Determine the [x, y] coordinate at the center of the cell enclosing the given text.  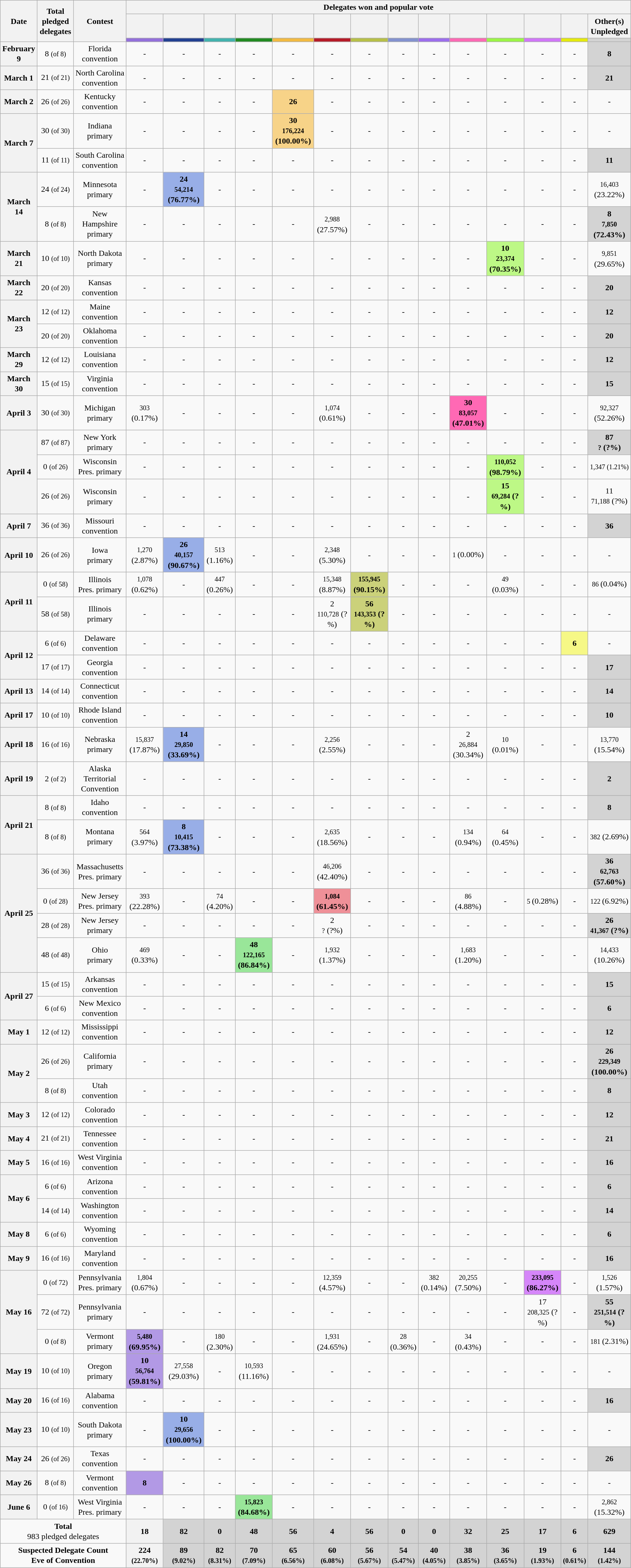
MassachusettsPres. primary [100, 872]
82(8.31%) [220, 1555]
South Dakotaprimary [100, 1430]
May 6 [19, 1198]
May 19 [19, 1371]
April 11 [19, 602]
April 27 [19, 996]
Connecticutconvention [100, 691]
Vermontconvention [100, 1483]
24 (of 24) [56, 189]
10 29,656 (100.00%) [184, 1430]
1,084 (61.45%) [332, 901]
Kentuckyconvention [100, 102]
26 41,367 (?%) [609, 926]
0 (of 72) [56, 1283]
April 21 [19, 825]
2 (of 2) [56, 779]
32 [468, 1531]
36 [609, 526]
11 [609, 160]
155,945 (90.15%) [369, 584]
30 176,224 (100.00%) [293, 131]
Rhode Islandconvention [100, 715]
2,256 (2.55%) [332, 744]
Date [19, 21]
86 (0.04%) [609, 584]
82 [184, 1531]
13,770 (15.54%) [609, 744]
87 ? (?%) [609, 442]
181 (2.31%) [609, 1341]
10 (0.01%) [506, 744]
2 ? (?%) [332, 926]
49 (0.03%) [506, 584]
May 23 [19, 1430]
March 1 [19, 78]
393 (22.28%) [145, 901]
18 [145, 1531]
382 (0.14%) [434, 1283]
April 19 [19, 779]
Missouriconvention [100, 526]
629 [609, 1531]
0 (of 26) [56, 467]
Utahconvention [100, 1091]
15,823 (84.68%) [254, 1507]
2 [609, 779]
60(6.08%) [332, 1555]
South Carolinaconvention [100, 160]
Suspected Delegate CountEve of Convention [63, 1555]
70(7.09%) [254, 1555]
26 229,349 (100.00%) [609, 1062]
Total983 pledged delegates [63, 1531]
April 10 [19, 555]
March 2 [19, 102]
March 23 [19, 324]
May 5 [19, 1162]
March 29 [19, 360]
56(5.67%) [369, 1555]
May 4 [19, 1139]
April 3 [19, 413]
1,270 (2.87%) [145, 555]
Maineconvention [100, 312]
June 6 [19, 1507]
5 (0.28%) [543, 901]
8 7,850 (72.43%) [609, 224]
May 3 [19, 1114]
Louisianaconvention [100, 360]
2,988 (27.57%) [332, 224]
North Dakotaprimary [100, 259]
2,348 (5.30%) [332, 555]
46,206 (42.40%) [332, 872]
89(9.02%) [184, 1555]
36 62,763 (57.60%) [609, 872]
New York primary [100, 442]
May 9 [19, 1259]
14,433 (10.26%) [609, 955]
Vermontprimary [100, 1341]
65(6.56%) [293, 1555]
14 29,850 (33.69%) [184, 744]
24 54,214 (76.77%) [184, 189]
April 25 [19, 913]
New JerseyPres. primary [100, 901]
Pennsylvania primary [100, 1312]
72 (of 72) [56, 1312]
March 21 [19, 259]
2,635 (18.56%) [332, 837]
New Hampshire primary [100, 224]
0 (of 58) [56, 584]
10,593 (11.16%) [254, 1371]
180 (2.30%) [220, 1341]
86 (4.88%) [468, 901]
Tennesseeconvention [100, 1139]
58 (of 58) [56, 614]
Alabamaconvention [100, 1400]
11 (of 11) [56, 160]
28 (of 28) [56, 926]
North Carolinaconvention [100, 78]
48 [254, 1531]
8 10,415 (73.38%) [184, 837]
March 22 [19, 288]
Virginiaconvention [100, 384]
New Jersey primary [100, 926]
May 1 [19, 1032]
Wisconsin primary [100, 496]
303 (0.17%) [145, 413]
West Virginiaconvention [100, 1162]
110,052 (98.79%) [506, 467]
April 7 [19, 526]
134 (0.94%) [468, 837]
1,347 (1.21%) [609, 467]
40(4.05%) [434, 1555]
March 30 [19, 384]
10 56,764 (59.81%) [145, 1371]
1 (0.00%) [468, 555]
May 20 [19, 1400]
513 (1.16%) [220, 555]
55 251,514 (?%) [609, 1312]
19(1.93%) [543, 1555]
2,862 (15.32%) [609, 1507]
April 18 [19, 744]
Coloradoconvention [100, 1114]
Texasconvention [100, 1459]
224(22.70%) [145, 1555]
Georgiaconvention [100, 667]
564 (3.97%) [145, 837]
Oklahomaconvention [100, 336]
1,078 (0.62%) [145, 584]
12,359 (4.57%) [332, 1283]
25 [506, 1531]
56 143,353 (?%) [369, 614]
122 (6.92%) [609, 901]
WisconsinPres. primary [100, 467]
15,348 (8.87%) [332, 584]
March 14 [19, 207]
Mississippiconvention [100, 1032]
10 23,374 (70.35%) [506, 259]
1,526 (1.57%) [609, 1283]
Floridaconvention [100, 54]
28 (0.36%) [403, 1341]
27,558 (29.03%) [184, 1371]
Delegates won and popular vote [378, 7]
16,403 (23.22%) [609, 189]
March 7 [19, 143]
34 (0.43%) [468, 1341]
Illinois primary [100, 614]
1,074 (0.61%) [332, 413]
AlaskaTerritorial Convention [100, 779]
Kansasconvention [100, 288]
April 12 [19, 655]
30 83,057 (47.01%) [468, 413]
May 2 [19, 1074]
26 40,157 (90.67%) [184, 555]
1,932 (1.37%) [332, 955]
Iowaprimary [100, 555]
Idahoconvention [100, 808]
Nebraskaprimary [100, 744]
Contest [100, 21]
Indianaprimary [100, 131]
92,327 (52.26%) [609, 413]
0 (of 16) [56, 1507]
48 122,165 (86.84%) [254, 955]
April 17 [19, 715]
9,851 (29.65%) [609, 259]
Montanaprimary [100, 837]
17 208,325 (?%) [543, 1312]
54(5.47%) [403, 1555]
0 (of 28) [56, 901]
38(3.85%) [468, 1555]
PennsylvaniaPres. primary [100, 1283]
Wyomingconvention [100, 1234]
Total pledgeddelegates [56, 21]
May 24 [19, 1459]
May 16 [19, 1312]
California primary [100, 1062]
15,837 (17.87%) [145, 744]
Washingtonconvention [100, 1211]
233,095 (86.27%) [543, 1283]
Other(s)Unpledged [609, 26]
1,804 (0.67%) [145, 1283]
469 (0.33%) [145, 955]
2 26,884 (30.34%) [468, 744]
Michiganprimary [100, 413]
IllinoisPres. primary [100, 584]
May 26 [19, 1483]
April 13 [19, 691]
87 (of 87) [56, 442]
New Mexicoconvention [100, 1008]
447 (0.26%) [220, 584]
Oregonprimary [100, 1371]
Arkansasconvention [100, 984]
0 (of 8) [56, 1341]
11 71,188 (?%) [609, 496]
Marylandconvention [100, 1259]
10 [609, 715]
4 [332, 1531]
April 4 [19, 472]
15 69,284 (?%) [506, 496]
1,683 (1.20%) [468, 955]
Delawareconvention [100, 643]
64 (0.45%) [506, 837]
6(0.61%) [574, 1555]
2 110,728 (?%) [332, 614]
20,255 (7.50%) [468, 1283]
5,480 (69.95%) [145, 1341]
Minnesotaprimary [100, 189]
February 9 [19, 54]
Ohioprimary [100, 955]
1,931 (24.65%) [332, 1341]
West VirginiaPres. primary [100, 1507]
74 (4.20%) [220, 901]
May 8 [19, 1234]
144(1.42%) [609, 1555]
17 (of 17) [56, 667]
36(3.65%) [506, 1555]
48 (of 48) [56, 955]
Arizonaconvention [100, 1186]
382 (2.69%) [609, 837]
